Identify which cell holds the provided text, then report its (x, y) central coordinate. 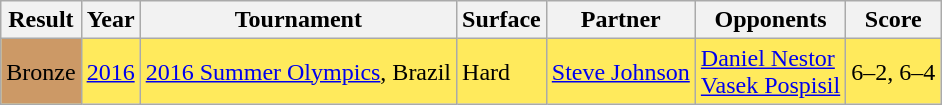
Opponents (770, 20)
2016 Summer Olympics, Brazil (298, 72)
2016 (110, 72)
Result (41, 20)
Surface (502, 20)
Daniel Nestor Vasek Pospisil (770, 72)
Bronze (41, 72)
6–2, 6–4 (894, 72)
Partner (620, 20)
Score (894, 20)
Steve Johnson (620, 72)
Hard (502, 72)
Year (110, 20)
Tournament (298, 20)
